Search for the cell housing the specified text and yield its [x, y] center coordinate. 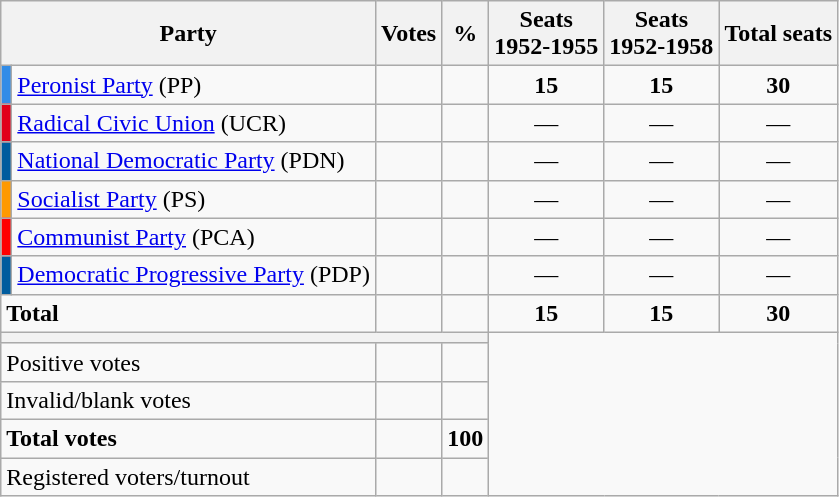
Invalid/blank votes [188, 400]
Communist Party (PCA) [194, 237]
Positive votes [188, 362]
Peronist Party (PP) [194, 85]
100 [466, 438]
Democratic Progressive Party (PDP) [194, 275]
Votes [408, 34]
Party [188, 34]
Seats1952-1955 [546, 34]
Radical Civic Union (UCR) [194, 123]
Socialist Party (PS) [194, 199]
Registered voters/turnout [188, 477]
Total votes [188, 438]
Total seats [778, 34]
% [466, 34]
Total [188, 313]
Seats1952-1958 [662, 34]
National Democratic Party (PDN) [194, 161]
